Detect which cell encompasses the target text, then output its [x, y] center coordinate. 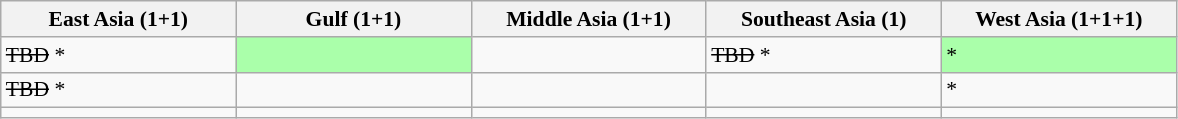
Gulf (1+1) [354, 19]
East Asia (1+1) [118, 19]
Southeast Asia (1) [824, 19]
West Asia (1+1+1) [1058, 19]
Middle Asia (1+1) [588, 19]
